Identify which cell holds the provided text, then report its [x, y] central coordinate. 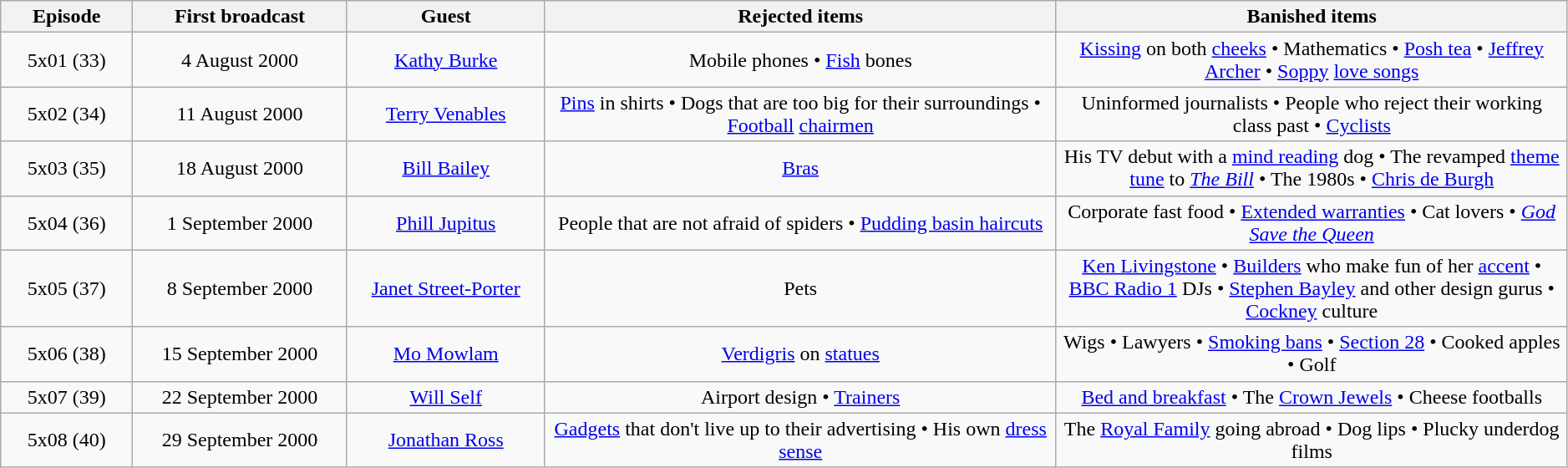
Terry Venables [446, 114]
11 August 2000 [241, 114]
Guest [446, 17]
Pets [800, 288]
The Royal Family going abroad • Dog lips • Plucky underdog films [1312, 440]
Ken Livingstone • Builders who make fun of her accent • BBC Radio 1 DJs • Stephen Bayley and other design gurus • Cockney culture [1312, 288]
29 September 2000 [241, 440]
People that are not afraid of spiders • Pudding basin haircuts [800, 222]
5x05 (37) [67, 288]
18 August 2000 [241, 169]
Mobile phones • Fish bones [800, 60]
Airport design • Trainers [800, 397]
Wigs • Lawyers • Smoking bans • Section 28 • Cooked apples • Golf [1312, 354]
8 September 2000 [241, 288]
Gadgets that don't live up to their advertising • His own dress sense [800, 440]
Bed and breakfast • The Crown Jewels • Cheese footballs [1312, 397]
Uninformed journalists • People who reject their working class past • Cyclists [1312, 114]
Corporate fast food • Extended warranties • Cat lovers • God Save the Queen [1312, 222]
5x08 (40) [67, 440]
Phill Jupitus [446, 222]
Jonathan Ross [446, 440]
Episode [67, 17]
15 September 2000 [241, 354]
5x06 (38) [67, 354]
Janet Street-Porter [446, 288]
4 August 2000 [241, 60]
5x07 (39) [67, 397]
5x01 (33) [67, 60]
Verdigris on statues [800, 354]
22 September 2000 [241, 397]
Mo Mowlam [446, 354]
Kissing on both cheeks • Mathematics • Posh tea • Jeffrey Archer • Soppy love songs [1312, 60]
Rejected items [800, 17]
Kathy Burke [446, 60]
Bras [800, 169]
Bill Bailey [446, 169]
Banished items [1312, 17]
Pins in shirts • Dogs that are too big for their surroundings • Football chairmen [800, 114]
His TV debut with a mind reading dog • The revamped theme tune to The Bill • The 1980s • Chris de Burgh [1312, 169]
Will Self [446, 397]
5x03 (35) [67, 169]
5x04 (36) [67, 222]
5x02 (34) [67, 114]
1 September 2000 [241, 222]
First broadcast [241, 17]
